Return (X, Y) of the center of cell containing provided text 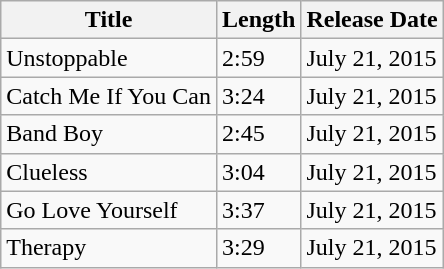
Therapy (109, 248)
Unstoppable (109, 58)
Go Love Yourself (109, 210)
3:29 (258, 248)
Band Boy (109, 134)
2:45 (258, 134)
3:37 (258, 210)
Title (109, 20)
2:59 (258, 58)
3:24 (258, 96)
Catch Me If You Can (109, 96)
Length (258, 20)
Clueless (109, 172)
Release Date (372, 20)
3:04 (258, 172)
